Detect which cell encompasses the target text, then output its (X, Y) center coordinate. 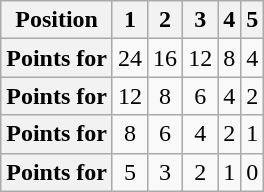
0 (252, 172)
24 (130, 58)
Position (57, 20)
16 (166, 58)
